Identify which cell holds the provided text, then report its (X, Y) central coordinate. 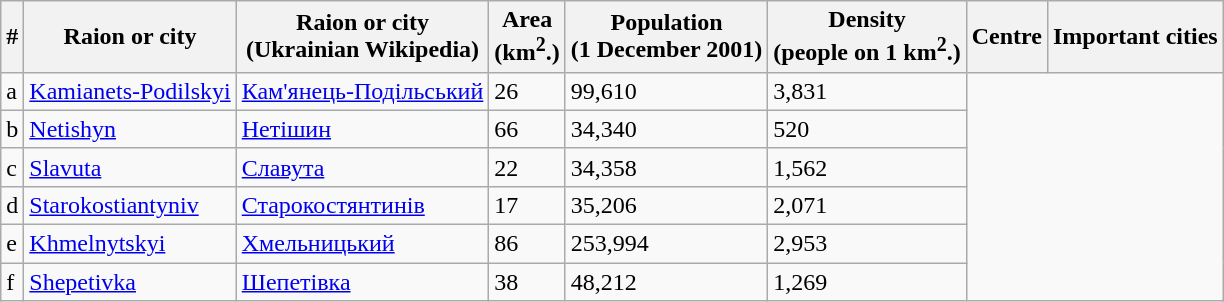
Кам'янець-Подільський (362, 91)
86 (527, 244)
Старокостянтинів (362, 205)
Centre (1006, 37)
Raion or city (130, 37)
26 (527, 91)
Important cities (1135, 37)
Хмельницький (362, 244)
Шепетівка (362, 282)
38 (527, 282)
Raion or city(Ukrainian Wikipedia) (362, 37)
Славута (362, 167)
c (12, 167)
b (12, 129)
# (12, 37)
Population(1 December 2001) (666, 37)
34,358 (666, 167)
520 (867, 129)
Kamianets-Podilskyi (130, 91)
22 (527, 167)
2,953 (867, 244)
17 (527, 205)
e (12, 244)
99,610 (666, 91)
Netishyn (130, 129)
a (12, 91)
Нетішин (362, 129)
1,562 (867, 167)
1,269 (867, 282)
f (12, 282)
Slavuta (130, 167)
66 (527, 129)
Khmelnytskyi (130, 244)
3,831 (867, 91)
253,994 (666, 244)
34,340 (666, 129)
Area(km2.) (527, 37)
d (12, 205)
Starokostiantyniv (130, 205)
48,212 (666, 282)
35,206 (666, 205)
Shepetivka (130, 282)
2,071 (867, 205)
Density(people on 1 km2.) (867, 37)
